From the cell containing the given text, extract its center point as (X, Y) coordinate. 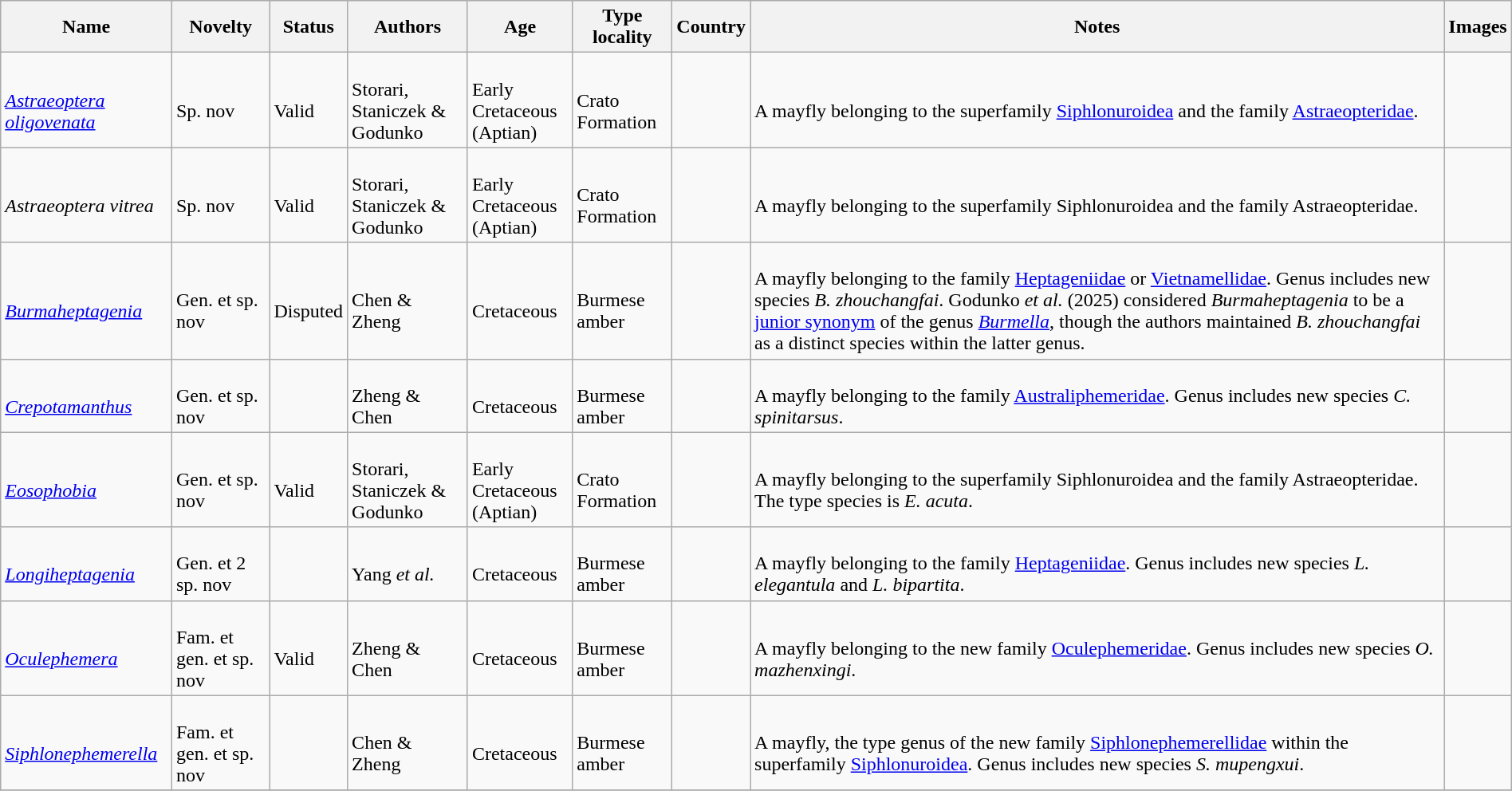
Notes (1097, 27)
Gen. et 2 sp. nov (220, 564)
A mayfly belonging to the new family Oculephemeridae. Genus includes new species O. mazhenxingi. (1097, 647)
Oculephemera (86, 647)
Images (1478, 27)
Astraeoptera oligovenata (86, 100)
Disputed (309, 301)
Type locality (622, 27)
Crepotamanthus (86, 395)
Astraeoptera vitrea (86, 195)
Yang et al. (408, 564)
Eosophobia (86, 480)
Siphlonephemerella (86, 743)
A mayfly, the type genus of the new family Siphlonephemerellidae within the superfamily Siphlonuroidea. Genus includes new species S. mupengxui. (1097, 743)
Novelty (220, 27)
A mayfly belonging to the family Heptageniidae. Genus includes new species L. elegantula and L. bipartita. (1097, 564)
Country (711, 27)
Name (86, 27)
Burmaheptagenia (86, 301)
Status (309, 27)
Authors (408, 27)
A mayfly belonging to the family Australiphemeridae. Genus includes new species C. spinitarsus. (1097, 395)
Age (520, 27)
A mayfly belonging to the superfamily Siphlonuroidea and the family Astraeopteridae. The type species is E. acuta. (1097, 480)
Longiheptagenia (86, 564)
